Output the [X, Y] coordinate of the center of the cell containing the given text.  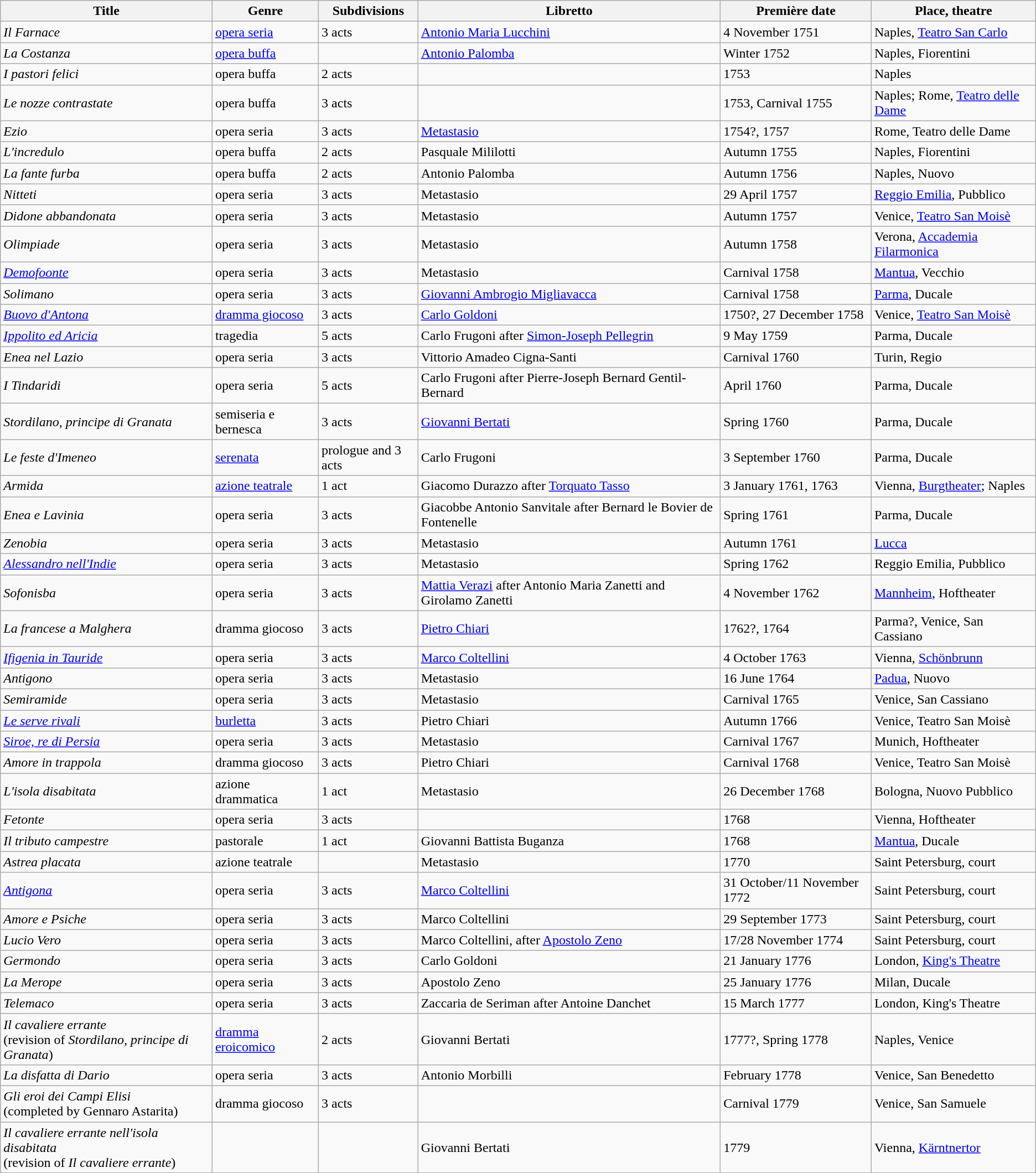
Naples; Rome, Teatro delle Dame [953, 103]
L'incredulo [106, 152]
Winter 1752 [796, 53]
Semiramide [106, 699]
Didone abbandonata [106, 215]
25 January 1776 [796, 982]
Verona, Accademia Filarmonica [953, 244]
Siroe, re di Persia [106, 742]
Spring 1761 [796, 515]
Antonio Morbilli [569, 1075]
Nitteti [106, 194]
Il Farnace [106, 32]
Autumn 1756 [796, 173]
Enea nel Lazio [106, 357]
Il cavaliere errante nell'isola disabitata(revision of Il cavaliere errante) [106, 1147]
1777?, Spring 1778 [796, 1039]
Ifigenia in Tauride [106, 657]
Milan, Ducale [953, 982]
Munich, Hoftheater [953, 742]
4 November 1751 [796, 32]
I Tindaridi [106, 385]
Carlo Frugoni after Simon-Joseph Pellegrin [569, 336]
La fante furba [106, 173]
La disfatta di Dario [106, 1075]
azione drammatica [265, 792]
Mantua, Vecchio [953, 272]
Lucio Vero [106, 940]
Amore in trappola [106, 763]
Fetonte [106, 820]
April 1760 [796, 385]
prologue and 3 acts [369, 457]
Venice, San Cassiano [953, 699]
Astrea placata [106, 862]
Il cavaliere errante(revision of Stordilano, principe di Granata) [106, 1039]
Autumn 1757 [796, 215]
La Costanza [106, 53]
Antonio Maria Lucchini [569, 32]
Demofoonte [106, 272]
Giovanni Battista Buganza [569, 841]
Carnival 1765 [796, 699]
1770 [796, 862]
Naples, Venice [953, 1039]
Pasquale Mililotti [569, 152]
Telemaco [106, 1003]
29 April 1757 [796, 194]
29 September 1773 [796, 919]
9 May 1759 [796, 336]
Carnival 1767 [796, 742]
Title [106, 11]
1753 [796, 74]
4 November 1762 [796, 592]
16 June 1764 [796, 678]
Zenobia [106, 543]
1754?, 1757 [796, 131]
Naples, Teatro San Carlo [953, 32]
31 October/11 November 1772 [796, 890]
4 October 1763 [796, 657]
26 December 1768 [796, 792]
tragedia [265, 336]
Sub­divisions [369, 11]
Autumn 1755 [796, 152]
Mantua, Ducale [953, 841]
Autumn 1766 [796, 720]
Naples [953, 74]
burletta [265, 720]
Carnival 1779 [796, 1104]
I pastori felici [106, 74]
Mannheim, Hoftheater [953, 592]
Venice, San Samuele [953, 1104]
Mattia Verazi after Antonio Maria Zanetti and Girolamo Zanetti [569, 592]
Le feste d'Imeneo [106, 457]
Le nozze contrastate [106, 103]
Il tributo campestre [106, 841]
Gli eroi dei Campi Elisi(completed by Gennaro Astarita) [106, 1104]
Spring 1760 [796, 422]
21 January 1776 [796, 961]
Carnival 1760 [796, 357]
Carlo Frugoni [569, 457]
Solimano [106, 294]
Bologna, Nuovo Pubblico [953, 792]
pastorale [265, 841]
Stordilano, principe di Granata [106, 422]
Armida [106, 486]
Ezio [106, 131]
Parma?, Venice, San Cassiano [953, 629]
Giovanni Ambrogio Migliavacca [569, 294]
Alessandro nell'Indie [106, 564]
semiseria e bernesca [265, 422]
Apostolo Zeno [569, 982]
1762?, 1764 [796, 629]
Carlo Frugoni after Pierre-Joseph Bernard Gentil-Bernard [569, 385]
Naples, Nuovo [953, 173]
Carnival 1768 [796, 763]
Lucca [953, 543]
Venice, San Benedetto [953, 1075]
Turin, Regio [953, 357]
Padua, Nuovo [953, 678]
Antigono [106, 678]
Rome, Teatro delle Dame [953, 131]
1750?, 27 December 1758 [796, 315]
Vienna, Schönbrunn [953, 657]
Enea e Lavinia [106, 515]
dramma eroicomico [265, 1039]
Le serve rivali [106, 720]
15 March 1777 [796, 1003]
Amore e Psiche [106, 919]
Olimpiade [106, 244]
Vienna, Kärntnertor [953, 1147]
Autumn 1758 [796, 244]
L'isola disabitata [106, 792]
Autumn 1761 [796, 543]
Libretto [569, 11]
serenata [265, 457]
Antigona [106, 890]
Giacobbe Antonio Sanvitale after Bernard le Bovier de Fontenelle [569, 515]
Marco Coltellini, after Apostolo Zeno [569, 940]
Spring 1762 [796, 564]
Vienna, Hoftheater [953, 820]
La francese a Malghera [106, 629]
3 September 1760 [796, 457]
Première date [796, 11]
Ippolito ed Aricia [106, 336]
Place, theatre [953, 11]
Buovo d'Antona [106, 315]
Vittorio Amadeo Cigna-Santi [569, 357]
February 1778 [796, 1075]
Sofonisba [106, 592]
1753, Carnival 1755 [796, 103]
1779 [796, 1147]
3 January 1761, 1763 [796, 486]
Vienna, Burgtheater; Naples [953, 486]
Genre [265, 11]
La Merope [106, 982]
Giacomo Durazzo after Torquato Tasso [569, 486]
Zaccaria de Seriman after Antoine Danchet [569, 1003]
Germondo [106, 961]
17/28 November 1774 [796, 940]
